Detect which cell encompasses the target text, then output its (x, y) center coordinate. 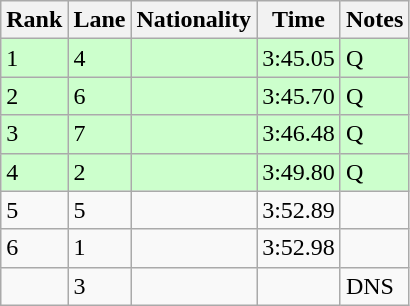
Notes (374, 20)
3:45.70 (299, 96)
DNS (374, 286)
3:46.48 (299, 134)
3:45.05 (299, 58)
Nationality (194, 20)
Time (299, 20)
3:52.89 (299, 210)
3:49.80 (299, 172)
3:52.98 (299, 248)
Lane (100, 20)
Rank (34, 20)
7 (100, 134)
